Identify which cell holds the provided text, then report its [x, y] central coordinate. 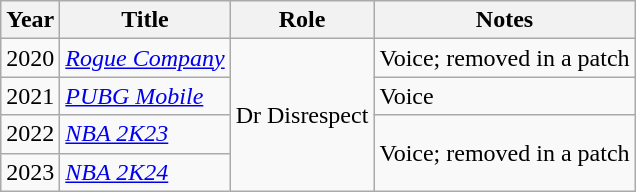
2020 [30, 58]
Dr Disrespect [302, 115]
Year [30, 20]
Title [145, 20]
2022 [30, 134]
NBA 2K23 [145, 134]
2023 [30, 172]
Voice [504, 96]
Role [302, 20]
2021 [30, 96]
Rogue Company [145, 58]
NBA 2K24 [145, 172]
PUBG Mobile [145, 96]
Notes [504, 20]
